Determine the [x, y] coordinate at the center of the cell enclosing the given text.  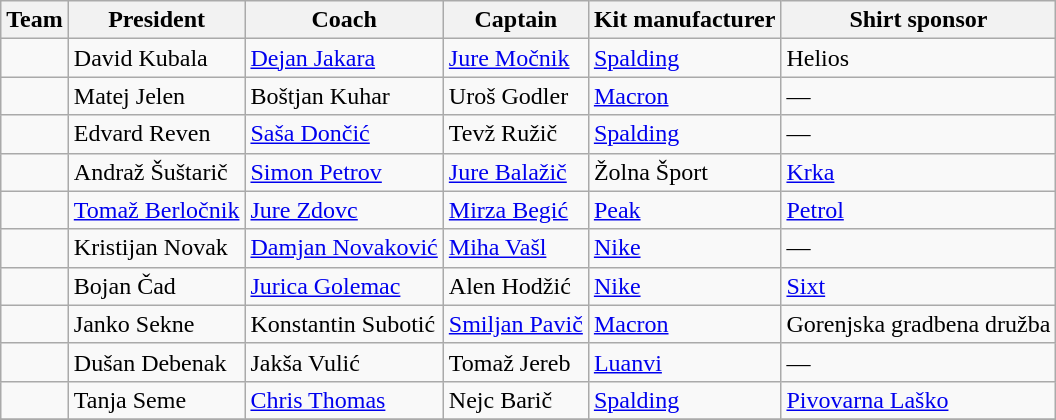
Konstantin Subotić [344, 324]
Smiljan Pavič [516, 324]
Tanja Seme [156, 400]
Miha Vašl [516, 248]
Peak [684, 210]
Uroš Godler [516, 96]
Pivovarna Laško [918, 400]
Dejan Jakara [344, 58]
Petrol [918, 210]
Tomaž Berločnik [156, 210]
Gorenjska gradbena družba [918, 324]
Luanvi [684, 362]
Saša Dončić [344, 134]
Captain [516, 20]
Jure Močnik [516, 58]
Coach [344, 20]
Alen Hodžić [516, 286]
Dušan Debenak [156, 362]
Shirt sponsor [918, 20]
Janko Sekne [156, 324]
Tomaž Jereb [516, 362]
Mirza Begić [516, 210]
Jure Balažič [516, 172]
Žolna Šport [684, 172]
Helios [918, 58]
Krka [918, 172]
Andraž Šuštarič [156, 172]
Matej Jelen [156, 96]
Jure Zdovc [344, 210]
David Kubala [156, 58]
Kit manufacturer [684, 20]
Team [35, 20]
Simon Petrov [344, 172]
Tevž Ružič [516, 134]
Nejc Barič [516, 400]
Sixt [918, 286]
Boštjan Kuhar [344, 96]
President [156, 20]
Jakša Vulić [344, 362]
Chris Thomas [344, 400]
Bojan Čad [156, 286]
Edvard Reven [156, 134]
Kristijan Novak [156, 248]
Damjan Novaković [344, 248]
Jurica Golemac [344, 286]
